Locate the cell with the specified text and output its (X, Y) center coordinate. 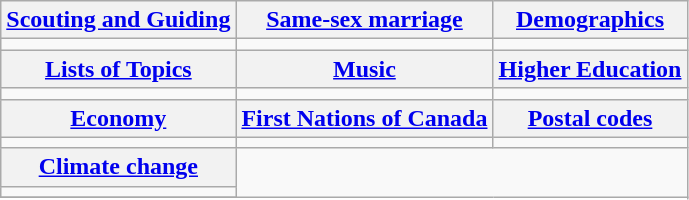
Scouting and Guiding (118, 20)
Higher Education (590, 69)
Economy (118, 118)
First Nations of Canada (364, 118)
Music (364, 69)
Demographics (590, 20)
Same-sex marriage (364, 20)
Lists of Topics (118, 69)
Climate change (118, 167)
Postal codes (590, 118)
